Return the (X, Y) coordinate for the center point of the cell that contains the specified text.  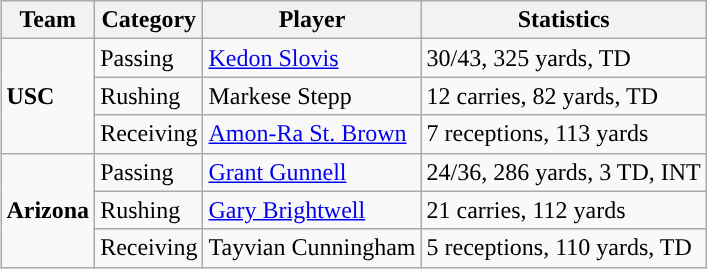
Gary Brightwell (312, 210)
Arizona (48, 210)
Amon-Ra St. Brown (312, 134)
5 receptions, 110 yards, TD (564, 248)
7 receptions, 113 yards (564, 134)
30/43, 325 yards, TD (564, 58)
21 carries, 112 yards (564, 210)
Statistics (564, 20)
Player (312, 20)
12 carries, 82 yards, TD (564, 96)
Markese Stepp (312, 96)
Team (48, 20)
24/36, 286 yards, 3 TD, INT (564, 172)
Kedon Slovis (312, 58)
Category (149, 20)
USC (48, 96)
Tayvian Cunningham (312, 248)
Grant Gunnell (312, 172)
